Return the [x, y] coordinate for the center point of the cell that contains the specified text.  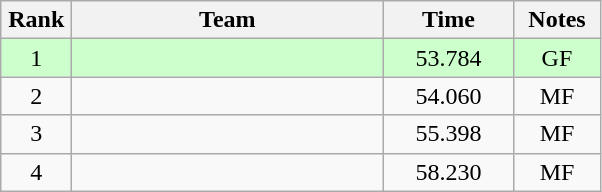
3 [36, 134]
2 [36, 96]
55.398 [448, 134]
54.060 [448, 96]
Time [448, 20]
Rank [36, 20]
1 [36, 58]
53.784 [448, 58]
58.230 [448, 172]
GF [557, 58]
Team [228, 20]
4 [36, 172]
Notes [557, 20]
